Search for the cell housing the specified text and yield its (x, y) center coordinate. 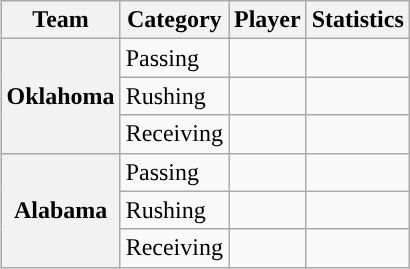
Player (267, 20)
Statistics (358, 20)
Team (60, 20)
Alabama (60, 210)
Category (174, 20)
Oklahoma (60, 96)
